Provide the (X, Y) coordinate of the cell's center where the given text is located.  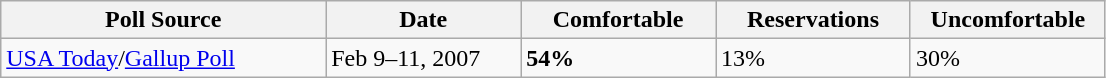
Poll Source (164, 20)
Reservations (814, 20)
30% (1008, 58)
Feb 9–11, 2007 (424, 58)
USA Today/Gallup Poll (164, 58)
54% (618, 58)
13% (814, 58)
Uncomfortable (1008, 20)
Comfortable (618, 20)
Date (424, 20)
